Return the (X, Y) coordinate for the center point of the cell that contains the specified text.  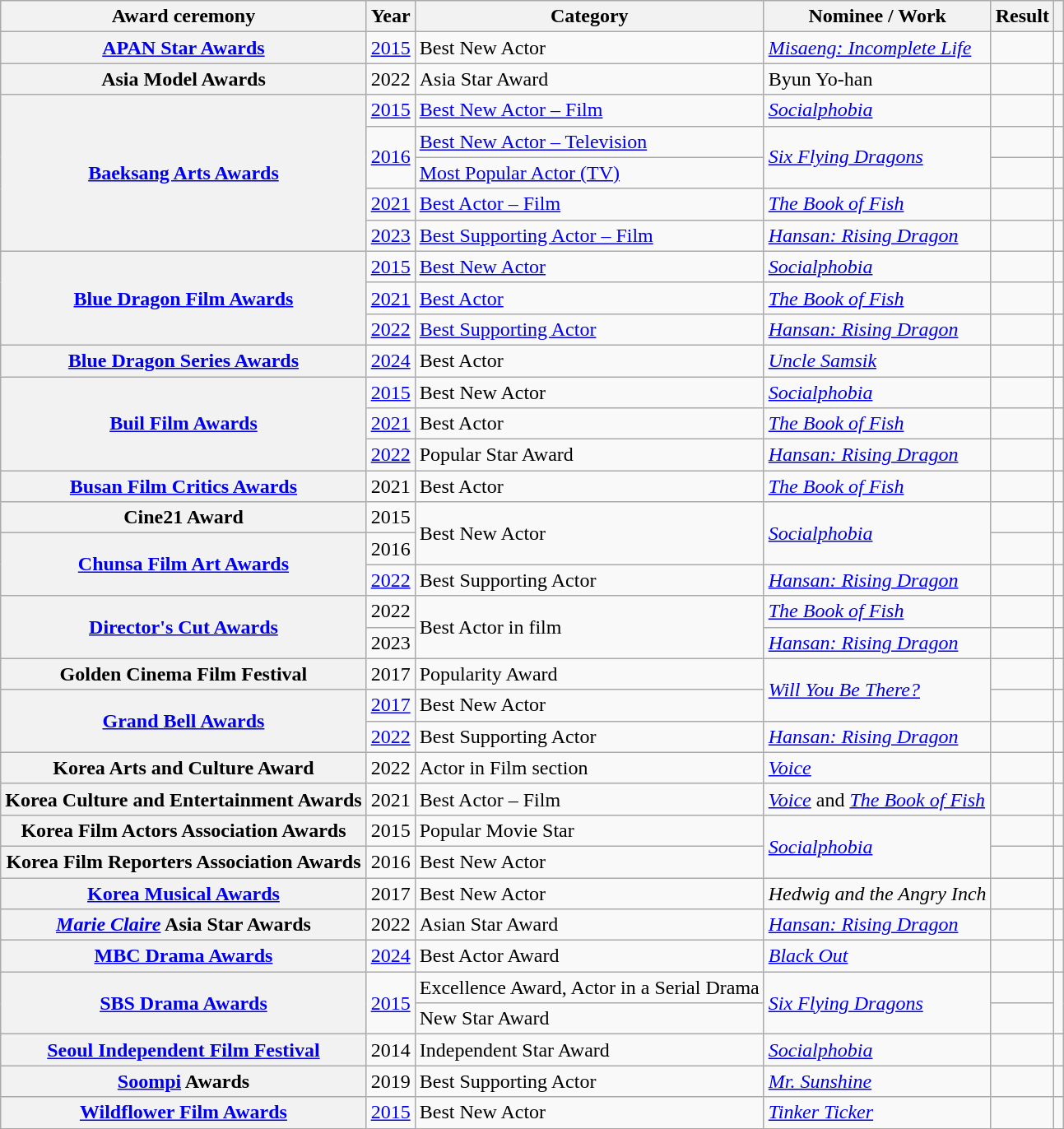
Misaeng: Incomplete Life (877, 48)
Voice and The Book of Fish (877, 799)
SBS Drama Awards (184, 1003)
2019 (390, 1081)
Most Popular Actor (TV) (589, 173)
Best Supporting Actor – Film (589, 235)
Popularity Award (589, 674)
Blue Dragon Film Awards (184, 298)
Director's Cut Awards (184, 627)
Popular Star Award (589, 455)
Buil Film Awards (184, 424)
Busan Film Critics Awards (184, 486)
Best Actor Award (589, 956)
Uncle Samsik (877, 360)
Voice (877, 768)
Seoul Independent Film Festival (184, 1050)
Baeksang Arts Awards (184, 173)
Korea Culture and Entertainment Awards (184, 799)
Best New Actor – Television (589, 142)
Best New Actor – Film (589, 110)
Blue Dragon Series Awards (184, 360)
Asia Star Award (589, 79)
Hedwig and the Angry Inch (877, 893)
Asia Model Awards (184, 79)
Wildflower Film Awards (184, 1113)
New Star Award (589, 1019)
Black Out (877, 956)
Byun Yo-han (877, 79)
Korea Arts and Culture Award (184, 768)
Grand Bell Awards (184, 721)
MBC Drama Awards (184, 956)
Actor in Film section (589, 768)
Result (1022, 16)
Best Actor in film (589, 627)
Asian Star Award (589, 925)
Cine21 Award (184, 518)
Korea Film Reporters Association Awards (184, 862)
Golden Cinema Film Festival (184, 674)
Nominee / Work (877, 16)
Independent Star Award (589, 1050)
Award ceremony (184, 16)
Excellence Award, Actor in a Serial Drama (589, 987)
Popular Movie Star (589, 830)
Korea Musical Awards (184, 893)
Soompi Awards (184, 1081)
Chunsa Film Art Awards (184, 564)
Marie Claire Asia Star Awards (184, 925)
Year (390, 16)
2014 (390, 1050)
Category (589, 16)
APAN Star Awards (184, 48)
Mr. Sunshine (877, 1081)
Tinker Ticker (877, 1113)
Korea Film Actors Association Awards (184, 830)
Will You Be There? (877, 690)
